Identify which cell holds the provided text, then report its (x, y) central coordinate. 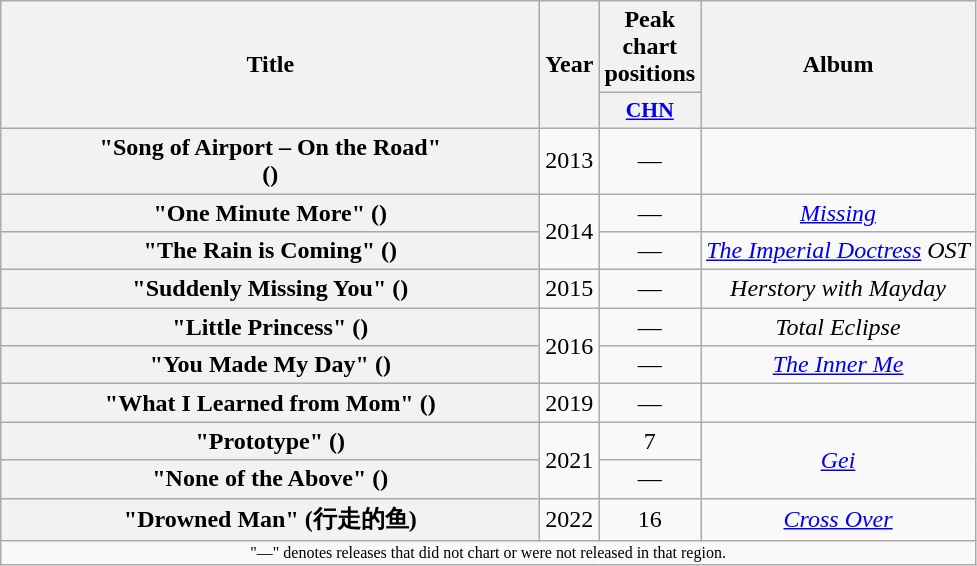
"Little Princess" () (270, 327)
2019 (570, 403)
2014 (570, 232)
Herstory with Mayday (838, 289)
2013 (570, 160)
"Song of Airport – On the Road"() (270, 160)
"The Rain is Coming" () (270, 251)
Album (838, 65)
"What I Learned from Mom" () (270, 403)
"—" denotes releases that did not chart or were not released in that region. (488, 553)
16 (650, 520)
"None of the Above" () (270, 479)
Cross Over (838, 520)
"Prototype" () (270, 441)
2016 (570, 346)
Year (570, 65)
"Drowned Man" (行走的鱼) (270, 520)
Peak chart positions (650, 47)
The Imperial Doctress OST (838, 251)
CHN (650, 111)
Missing (838, 213)
2015 (570, 289)
Total Eclipse (838, 327)
The Inner Me (838, 365)
2021 (570, 460)
Gei (838, 460)
7 (650, 441)
"You Made My Day" () (270, 365)
Title (270, 65)
"One Minute More" () (270, 213)
2022 (570, 520)
"Suddenly Missing You" () (270, 289)
